Extract the [X, Y] coordinate from the center of the cell holding the provided text.  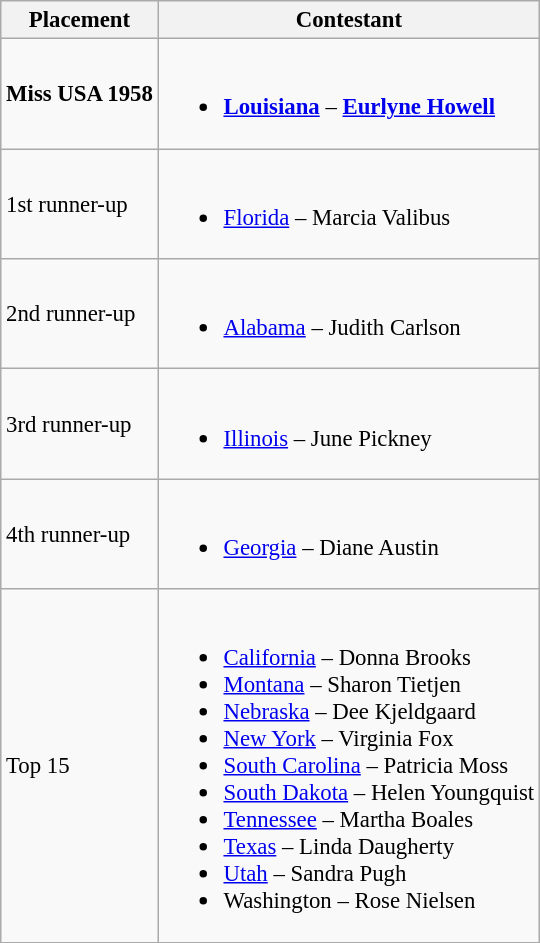
Placement [80, 20]
Alabama – Judith Carlson [348, 314]
1st runner-up [80, 204]
2nd runner-up [80, 314]
Louisiana – Eurlyne Howell [348, 94]
3rd runner-up [80, 424]
Georgia – Diane Austin [348, 534]
4th runner-up [80, 534]
Florida – Marcia Valibus [348, 204]
Top 15 [80, 766]
Miss USA 1958 [80, 94]
Illinois – June Pickney [348, 424]
Contestant [348, 20]
